Return the [X, Y] coordinate for the center point of the cell that contains the specified text.  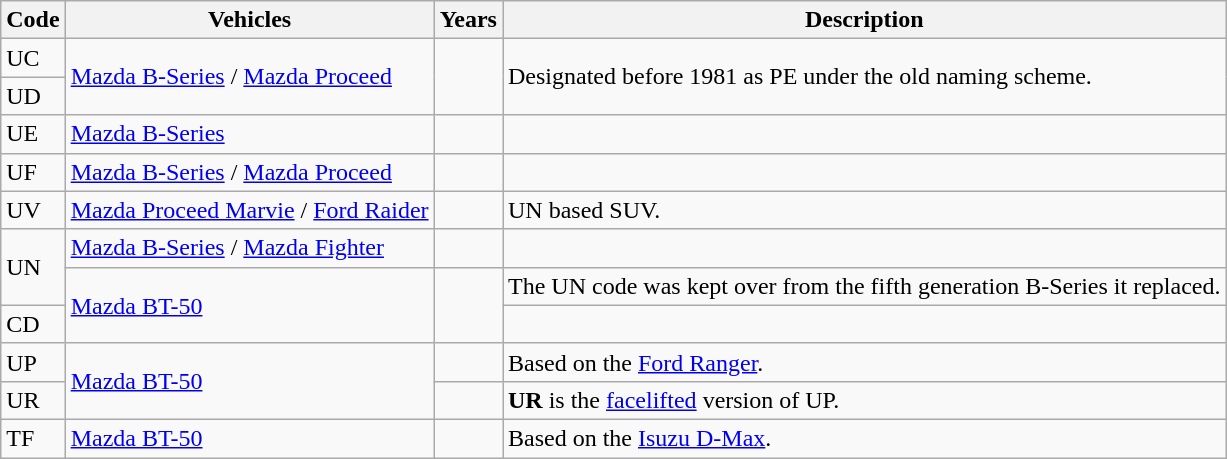
UN [33, 267]
UR is the facelifted version of UP. [864, 400]
Mazda B-Series [250, 134]
UN based SUV. [864, 210]
UR [33, 400]
Designated before 1981 as PE under the old naming scheme. [864, 77]
UE [33, 134]
Based on the Ford Ranger. [864, 362]
UP [33, 362]
Vehicles [250, 20]
TF [33, 438]
UV [33, 210]
UC [33, 58]
Based on the Isuzu D-Max. [864, 438]
Mazda B-Series / Mazda Fighter [250, 248]
Mazda Proceed Marvie / Ford Raider [250, 210]
UD [33, 96]
Years [468, 20]
Code [33, 20]
Description [864, 20]
CD [33, 324]
UF [33, 172]
The UN code was kept over from the fifth generation B-Series it replaced. [864, 286]
